From the cell containing the given text, extract its center point as (x, y) coordinate. 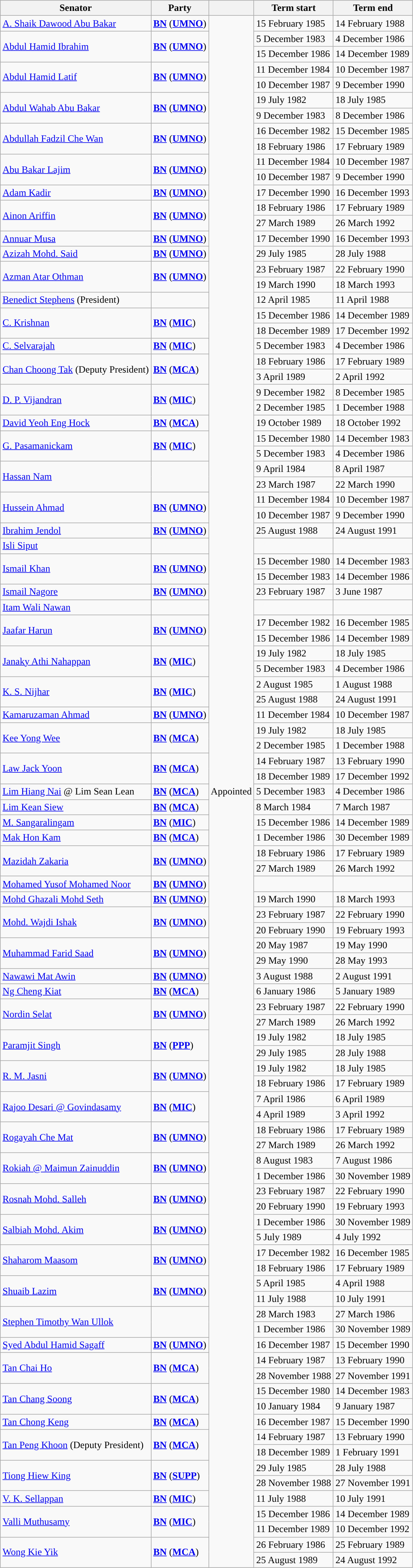
6 April 1989 (373, 1099)
8 March 1984 (293, 807)
9 April 1984 (293, 469)
4 April 1989 (293, 1114)
8 December 1986 (373, 115)
Ainon Ariffin (76, 216)
Stephen Timothy Wan Ullok (76, 1322)
12 April 1985 (293, 300)
19 October 1989 (293, 423)
Paramjit Singh (76, 1045)
Salbiah Mohd. Akim (76, 1230)
5 January 1989 (373, 992)
Abdul Hamid Latif (76, 77)
8 April 1987 (373, 469)
Azman Atar Othman (76, 277)
Nordin Selat (76, 1015)
David Yeoh Eng Hock (76, 423)
8 December 1985 (373, 392)
Tan Peng Khoon (Deputy President) (76, 1445)
BN (PPP) (180, 1045)
Ng Cheng Kiat (76, 992)
R. M. Jasni (76, 1076)
Ismail Khan (76, 569)
7 March 1987 (373, 807)
10 December 1992 (373, 1529)
Rajoo Desari @ Govindasamy (76, 1107)
11 April 1988 (373, 300)
Adam Kadir (76, 193)
7 August 1986 (373, 1160)
G. Pasamanickam (76, 446)
Shuaib Lazim (76, 1291)
27 March 1986 (373, 1314)
6 January 1986 (293, 992)
3 April 1992 (373, 1114)
3 April 1989 (293, 377)
Shaharom Maasom (76, 1260)
25 February 1989 (373, 1545)
28 May 1993 (373, 961)
Nawawi Mat Awin (76, 976)
16 December 1982 (293, 131)
Hassan Nam (76, 477)
Ibrahim Jendol (76, 530)
Term start (293, 8)
2 April 1992 (373, 377)
1 February 1991 (373, 1453)
Tan Chai Ho (76, 1368)
30 December 1989 (373, 838)
19 May 1990 (373, 945)
Appointed (231, 792)
C. Selvarajah (76, 346)
29 May 1990 (293, 961)
Muhammad Farid Saad (76, 953)
Tan Chong Keng (76, 1421)
10 January 1984 (293, 1406)
Senator (76, 8)
K. S. Nijhar (76, 692)
2 August 1985 (293, 684)
Wong Kie Yik (76, 1552)
Rosnah Mohd. Salleh (76, 1199)
A. Shaik Dawood Abu Bakar (76, 23)
Abdullah Fadzil Che Wan (76, 138)
15 February 1985 (293, 23)
Janaky Athi Nahappan (76, 661)
11 December 1989 (293, 1529)
9 January 1987 (373, 1406)
15 December 1985 (373, 131)
15 December 1983 (293, 576)
4 April 1988 (373, 1283)
28 March 1983 (293, 1314)
Abdul Wahab Abu Bakar (76, 108)
22 March 1990 (373, 484)
Rogayah Che Mat (76, 1137)
3 June 1987 (373, 592)
20 May 1987 (293, 945)
14 February 1988 (373, 23)
Tiong Hiew King (76, 1476)
5 July 1989 (293, 1237)
Mak Hon Kam (76, 838)
Chan Choong Tak (Deputy President) (76, 369)
BN (SUPP) (180, 1476)
Mohamed Yusof Mohamed Noor (76, 884)
Hussein Ahmad (76, 507)
D. P. Vijandran (76, 400)
Mohd Ghazali Mohd Seth (76, 899)
Jaafar Harun (76, 630)
Kee Yong Wee (76, 738)
2 August 1991 (373, 976)
14 December 1986 (373, 576)
Party (180, 8)
26 February 1986 (293, 1545)
Lim Hiang Nai @ Lim Sean Lean (76, 792)
M. Sangaralingam (76, 822)
Itam Wali Nawan (76, 607)
Abdul Hamid Ibrahim (76, 46)
4 July 1992 (373, 1237)
9 December 1983 (293, 115)
8 August 1983 (293, 1160)
Isli Siput (76, 546)
Syed Abdul Hamid Sagaff (76, 1345)
1 August 1988 (373, 684)
Mazidah Zakaria (76, 861)
9 December 1982 (293, 392)
23 March 1987 (293, 484)
Benedict Stephens (President) (76, 300)
Law Jack Yoon (76, 769)
Lim Kean Siew (76, 807)
Mohd. Wajdi Ishak (76, 922)
24 August 1992 (373, 1560)
Valli Muthusamy (76, 1522)
25 August 1989 (293, 1560)
C. Krishnan (76, 323)
5 April 1985 (293, 1283)
Abu Bakar Lajim (76, 169)
Annuar Musa (76, 239)
Kamaruzaman Ahmad (76, 715)
3 August 1988 (293, 976)
Term end (373, 8)
Rokiah @ Maimun Zainuddin (76, 1168)
7 April 1986 (293, 1099)
V. K. Sellappan (76, 1499)
Tan Chang Soong (76, 1398)
18 October 1992 (373, 423)
Ismail Nagore (76, 592)
Azizah Mohd. Said (76, 254)
